For the text-containing cell, return its midpoint in [X, Y] coordinate format. 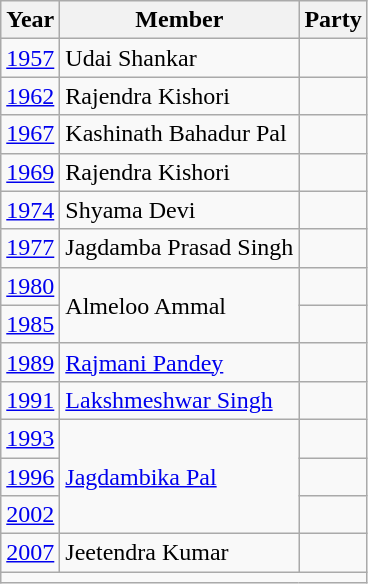
Udai Shankar [180, 58]
1993 [30, 438]
Rajmani Pandey [180, 362]
1974 [30, 210]
Party [333, 20]
1980 [30, 286]
Kashinath Bahadur Pal [180, 134]
Jeetendra Kumar [180, 553]
1962 [30, 96]
1985 [30, 324]
1969 [30, 172]
2007 [30, 553]
1996 [30, 477]
Year [30, 20]
Lakshmeshwar Singh [180, 400]
Jagdamba Prasad Singh [180, 248]
Almeloo Ammal [180, 305]
1977 [30, 248]
2002 [30, 515]
1957 [30, 58]
Jagdambika Pal [180, 476]
1991 [30, 400]
Shyama Devi [180, 210]
1967 [30, 134]
Member [180, 20]
1989 [30, 362]
